For the text-containing cell, return its midpoint in [X, Y] coordinate format. 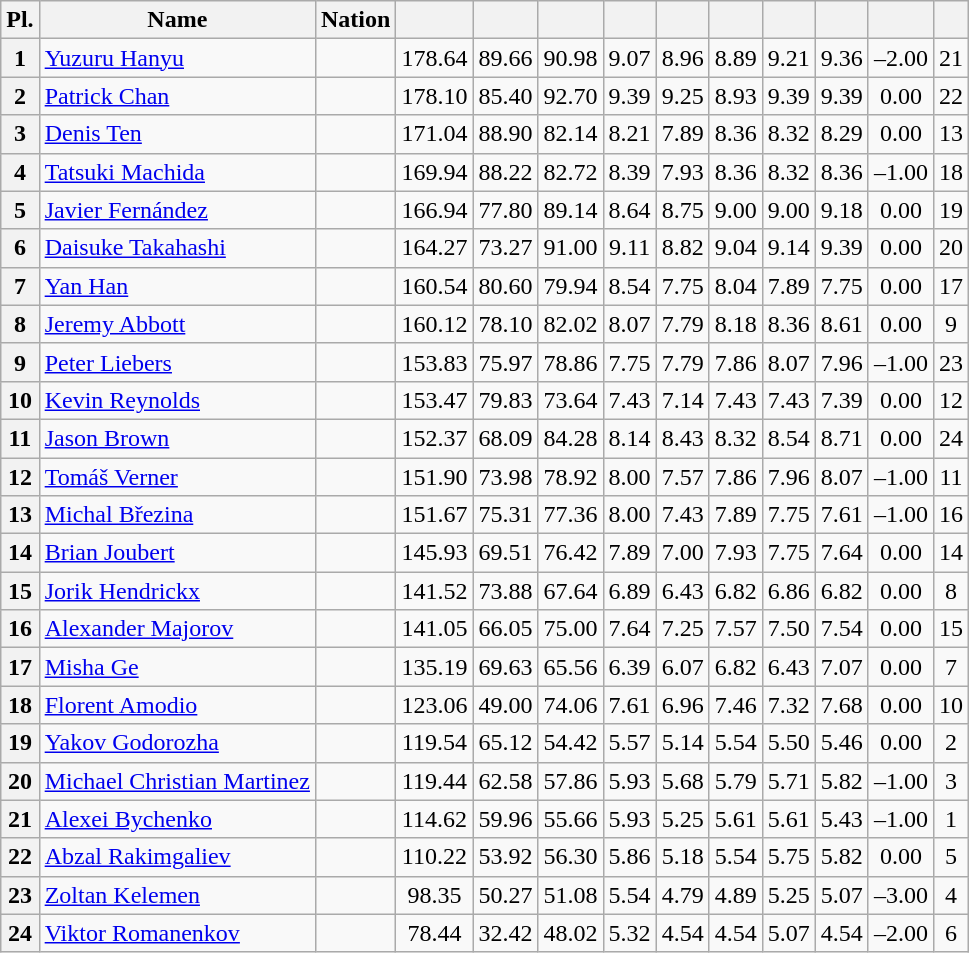
Brian Joubert [177, 553]
91.00 [570, 248]
9.36 [842, 58]
Daisuke Takahashi [177, 248]
178.10 [434, 96]
Nation [355, 20]
160.12 [434, 324]
5.18 [682, 857]
90.98 [570, 58]
7.14 [682, 400]
5.79 [736, 781]
8.64 [630, 210]
78.10 [506, 324]
6.89 [630, 591]
78.44 [434, 933]
Tatsuki Machida [177, 172]
67.64 [570, 591]
8.71 [842, 438]
Alexander Majorov [177, 629]
77.80 [506, 210]
59.96 [506, 819]
48.02 [570, 933]
152.37 [434, 438]
171.04 [434, 134]
151.67 [434, 515]
8.96 [682, 58]
73.88 [506, 591]
Name [177, 20]
178.64 [434, 58]
5.14 [682, 743]
79.94 [570, 286]
Abzal Rakimgaliev [177, 857]
77.36 [570, 515]
53.92 [506, 857]
88.90 [506, 134]
Kevin Reynolds [177, 400]
57.86 [570, 781]
9.04 [736, 248]
6.07 [682, 667]
75.31 [506, 515]
7.39 [842, 400]
8.39 [630, 172]
9.18 [842, 210]
56.30 [570, 857]
9.11 [630, 248]
5.43 [842, 819]
Yakov Godorozha [177, 743]
84.28 [570, 438]
88.22 [506, 172]
Misha Ge [177, 667]
Javier Fernández [177, 210]
Jason Brown [177, 438]
153.47 [434, 400]
89.14 [570, 210]
9.25 [682, 96]
119.54 [434, 743]
169.94 [434, 172]
65.12 [506, 743]
8.61 [842, 324]
9.07 [630, 58]
80.60 [506, 286]
145.93 [434, 553]
98.35 [434, 895]
5.32 [630, 933]
Patrick Chan [177, 96]
7.00 [682, 553]
160.54 [434, 286]
Denis Ten [177, 134]
8.14 [630, 438]
153.83 [434, 362]
5.86 [630, 857]
7.46 [736, 705]
79.83 [506, 400]
73.98 [506, 477]
Yan Han [177, 286]
119.44 [434, 781]
Yuzuru Hanyu [177, 58]
4.89 [736, 895]
55.66 [570, 819]
114.62 [434, 819]
78.92 [570, 477]
74.06 [570, 705]
82.72 [570, 172]
49.00 [506, 705]
7.50 [788, 629]
9.14 [788, 248]
85.40 [506, 96]
141.52 [434, 591]
Tomáš Verner [177, 477]
4.79 [682, 895]
50.27 [506, 895]
32.42 [506, 933]
5.71 [788, 781]
9.21 [788, 58]
Michael Christian Martinez [177, 781]
6.86 [788, 591]
Jorik Hendrickx [177, 591]
Viktor Romanenkov [177, 933]
Florent Amodio [177, 705]
7.54 [842, 629]
8.89 [736, 58]
8.43 [682, 438]
5.68 [682, 781]
92.70 [570, 96]
73.27 [506, 248]
7.68 [842, 705]
89.66 [506, 58]
78.86 [570, 362]
65.56 [570, 667]
51.08 [570, 895]
Peter Liebers [177, 362]
62.58 [506, 781]
5.57 [630, 743]
68.09 [506, 438]
8.21 [630, 134]
66.05 [506, 629]
69.63 [506, 667]
8.29 [842, 134]
73.64 [570, 400]
8.75 [682, 210]
5.50 [788, 743]
6.96 [682, 705]
69.51 [506, 553]
135.19 [434, 667]
82.14 [570, 134]
75.97 [506, 362]
Michal Březina [177, 515]
75.00 [570, 629]
8.93 [736, 96]
Alexei Bychenko [177, 819]
82.02 [570, 324]
8.82 [682, 248]
7.07 [842, 667]
141.05 [434, 629]
110.22 [434, 857]
123.06 [434, 705]
Pl. [20, 20]
54.42 [570, 743]
Jeremy Abbott [177, 324]
8.04 [736, 286]
5.75 [788, 857]
76.42 [570, 553]
6.39 [630, 667]
151.90 [434, 477]
7.32 [788, 705]
164.27 [434, 248]
Zoltan Kelemen [177, 895]
5.46 [842, 743]
166.94 [434, 210]
7.25 [682, 629]
–3.00 [900, 895]
8.18 [736, 324]
